Return [X, Y] of the center of cell containing provided text 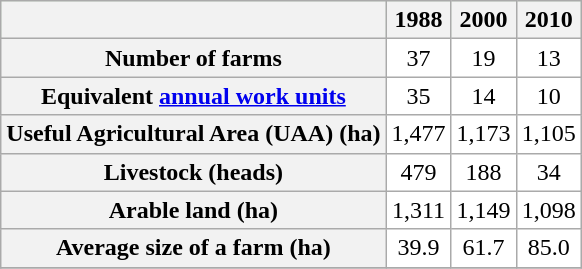
188 [484, 172]
39.9 [418, 248]
19 [484, 58]
2010 [548, 20]
61.7 [484, 248]
1,173 [484, 134]
37 [418, 58]
1,105 [548, 134]
Number of farms [194, 58]
1,311 [418, 210]
2000 [484, 20]
1988 [418, 20]
Arable land (ha) [194, 210]
34 [548, 172]
35 [418, 96]
14 [484, 96]
13 [548, 58]
1,477 [418, 134]
1,098 [548, 210]
85.0 [548, 248]
Equivalent annual work units [194, 96]
10 [548, 96]
Useful Agricultural Area (UAA) (ha) [194, 134]
1,149 [484, 210]
Livestock (heads) [194, 172]
479 [418, 172]
Average size of a farm (ha) [194, 248]
